Search for the cell housing the specified text and yield its [x, y] center coordinate. 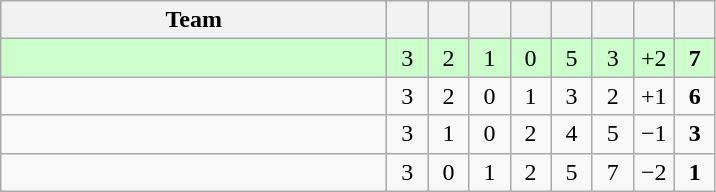
−1 [654, 134]
+2 [654, 58]
6 [694, 96]
+1 [654, 96]
Team [194, 20]
−2 [654, 172]
4 [572, 134]
